Scan for the cell matching the given text and deliver its (X, Y) coordinate at center. 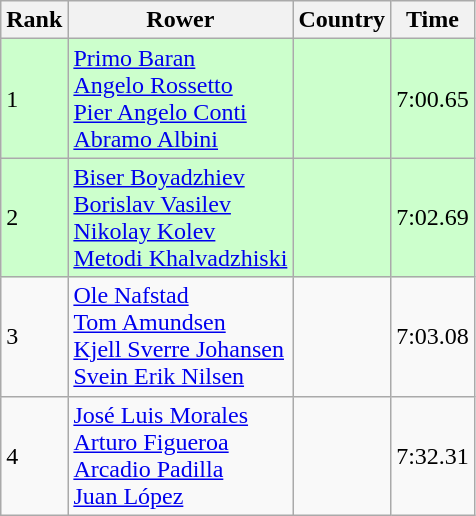
Biser BoyadzhievBorislav VasilevNikolay KolevMetodi Khalvadzhiski (180, 218)
7:02.69 (433, 218)
Rower (180, 20)
Time (433, 20)
7:03.08 (433, 336)
7:00.65 (433, 98)
José Luis MoralesArturo FigueroaArcadio PadillaJuan López (180, 456)
Rank (34, 20)
3 (34, 336)
4 (34, 456)
7:32.31 (433, 456)
1 (34, 98)
Country (342, 20)
Primo BaranAngelo RossettoPier Angelo ContiAbramo Albini (180, 98)
2 (34, 218)
Ole NafstadTom AmundsenKjell Sverre JohansenSvein Erik Nilsen (180, 336)
